Return the (x, y) coordinate for the center point of the cell that contains the specified text.  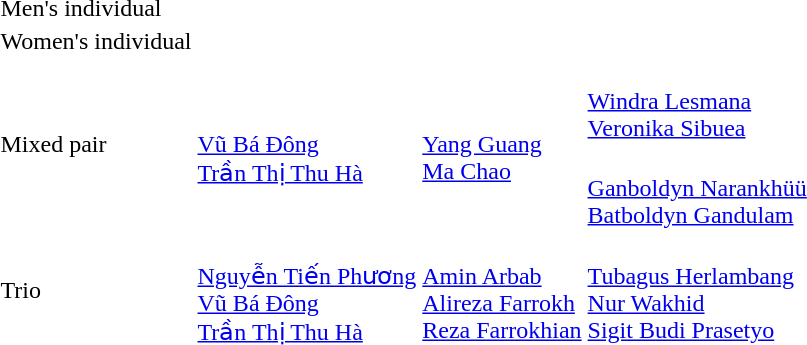
Yang GuangMa Chao (502, 144)
Vũ Bá ĐôngTrần Thị Thu Hà (307, 144)
